Find where the given text appears and provide that cell's center as (x, y) coordinate. 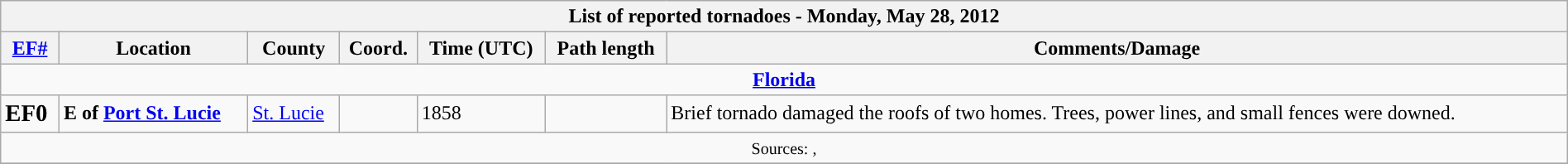
EF# (30, 48)
Sources: , (784, 147)
Location (153, 48)
Path length (605, 48)
County (294, 48)
Brief tornado damaged the roofs of two homes. Trees, power lines, and small fences were downed. (1116, 113)
EF0 (30, 113)
Coord. (379, 48)
1858 (481, 113)
Comments/Damage (1116, 48)
Florida (784, 80)
St. Lucie (294, 113)
List of reported tornadoes - Monday, May 28, 2012 (784, 17)
Time (UTC) (481, 48)
E of Port St. Lucie (153, 113)
